Pinpoint the cell where the given text exists, returning its [X, Y] midpoint coordinate. 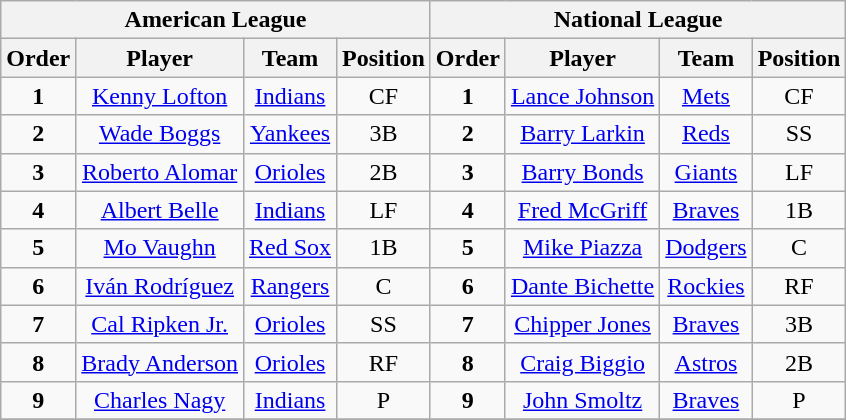
Mets [706, 96]
Barry Larkin [582, 134]
Reds [706, 134]
Mo Vaughn [160, 248]
Astros [706, 362]
Lance Johnson [582, 96]
Albert Belle [160, 210]
Cal Ripken Jr. [160, 324]
Rockies [706, 286]
American League [216, 20]
Chipper Jones [582, 324]
Kenny Lofton [160, 96]
Wade Boggs [160, 134]
Dante Bichette [582, 286]
National League [638, 20]
Red Sox [290, 248]
Brady Anderson [160, 362]
Roberto Alomar [160, 172]
Yankees [290, 134]
John Smoltz [582, 400]
Barry Bonds [582, 172]
Craig Biggio [582, 362]
Dodgers [706, 248]
Iván Rodríguez [160, 286]
Charles Nagy [160, 400]
Giants [706, 172]
Mike Piazza [582, 248]
Fred McGriff [582, 210]
Rangers [290, 286]
